Provide the (x, y) coordinate of the cell's center where the given text is located.  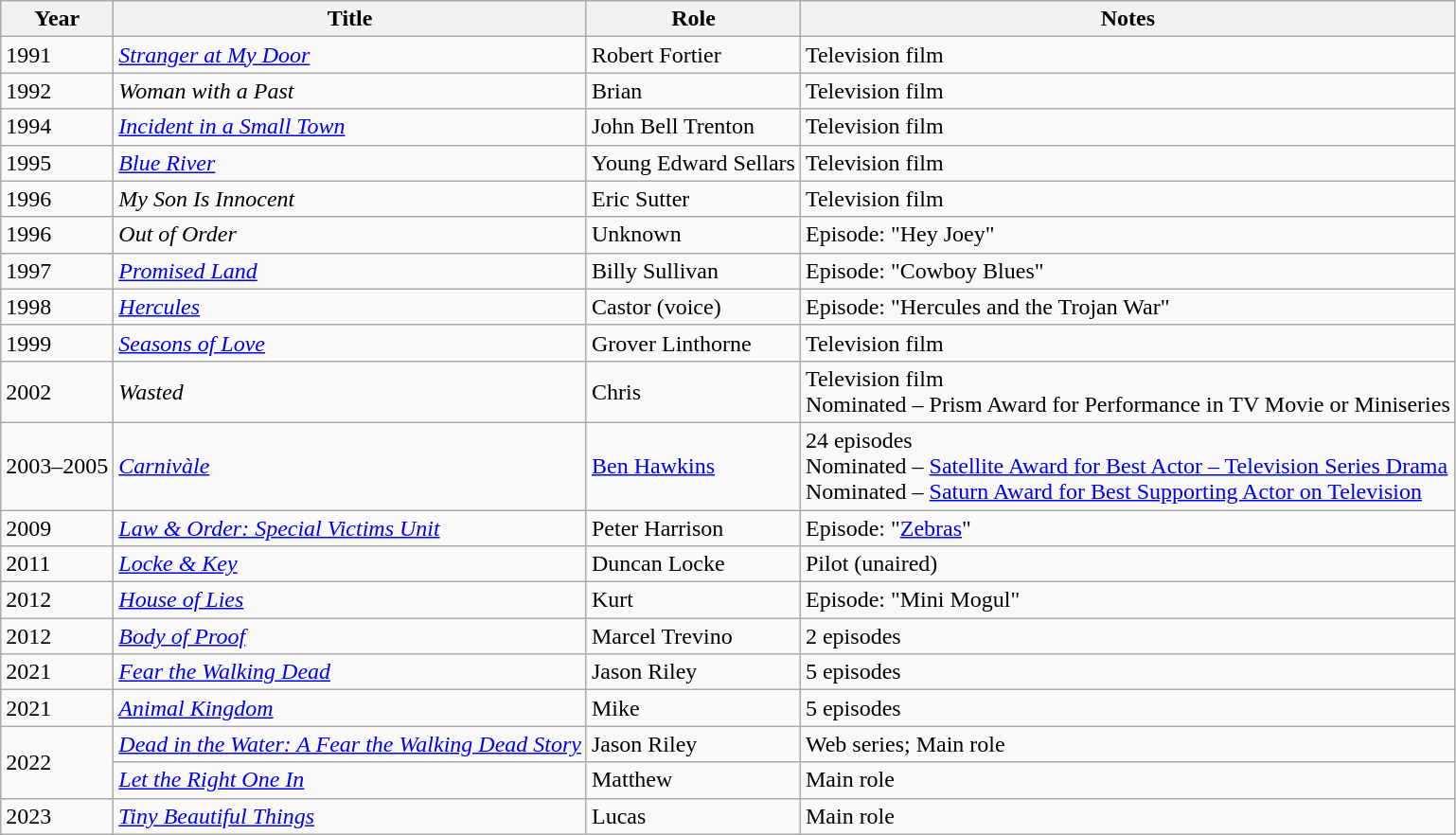
1994 (57, 127)
Ben Hawkins (693, 466)
Web series; Main role (1128, 744)
Lucas (693, 816)
Wasted (350, 392)
Stranger at My Door (350, 55)
Brian (693, 91)
2023 (57, 816)
Tiny Beautiful Things (350, 816)
House of Lies (350, 600)
Episode: "Cowboy Blues" (1128, 271)
Marcel Trevino (693, 636)
Notes (1128, 19)
Hercules (350, 307)
1997 (57, 271)
Episode: "Zebras" (1128, 527)
Animal Kingdom (350, 708)
Dead in the Water: A Fear the Walking Dead Story (350, 744)
Blue River (350, 163)
Chris (693, 392)
1992 (57, 91)
Episode: "Hey Joey" (1128, 235)
2003–2005 (57, 466)
Promised Land (350, 271)
Robert Fortier (693, 55)
2 episodes (1128, 636)
Role (693, 19)
Duncan Locke (693, 564)
My Son Is Innocent (350, 199)
Episode: "Hercules and the Trojan War" (1128, 307)
Peter Harrison (693, 527)
Body of Proof (350, 636)
Episode: "Mini Mogul" (1128, 600)
Out of Order (350, 235)
Incident in a Small Town (350, 127)
2022 (57, 762)
Unknown (693, 235)
Let the Right One In (350, 780)
1998 (57, 307)
2011 (57, 564)
Carnivàle (350, 466)
Television filmNominated – Prism Award for Performance in TV Movie or Miniseries (1128, 392)
Billy Sullivan (693, 271)
Young Edward Sellars (693, 163)
1995 (57, 163)
24 episodesNominated – Satellite Award for Best Actor – Television Series DramaNominated – Saturn Award for Best Supporting Actor on Television (1128, 466)
Castor (voice) (693, 307)
Woman with a Past (350, 91)
John Bell Trenton (693, 127)
Matthew (693, 780)
1991 (57, 55)
Year (57, 19)
Mike (693, 708)
Eric Sutter (693, 199)
1999 (57, 343)
Fear the Walking Dead (350, 672)
Law & Order: Special Victims Unit (350, 527)
2002 (57, 392)
Grover Linthorne (693, 343)
Seasons of Love (350, 343)
2009 (57, 527)
Locke & Key (350, 564)
Title (350, 19)
Kurt (693, 600)
Pilot (unaired) (1128, 564)
